Pinpoint the cell where the given text exists, returning its [X, Y] midpoint coordinate. 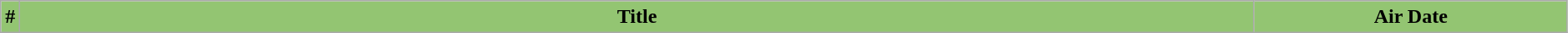
Air Date [1410, 17]
Title [637, 17]
# [10, 17]
